Scan for the cell matching the given text and deliver its [X, Y] coordinate at center. 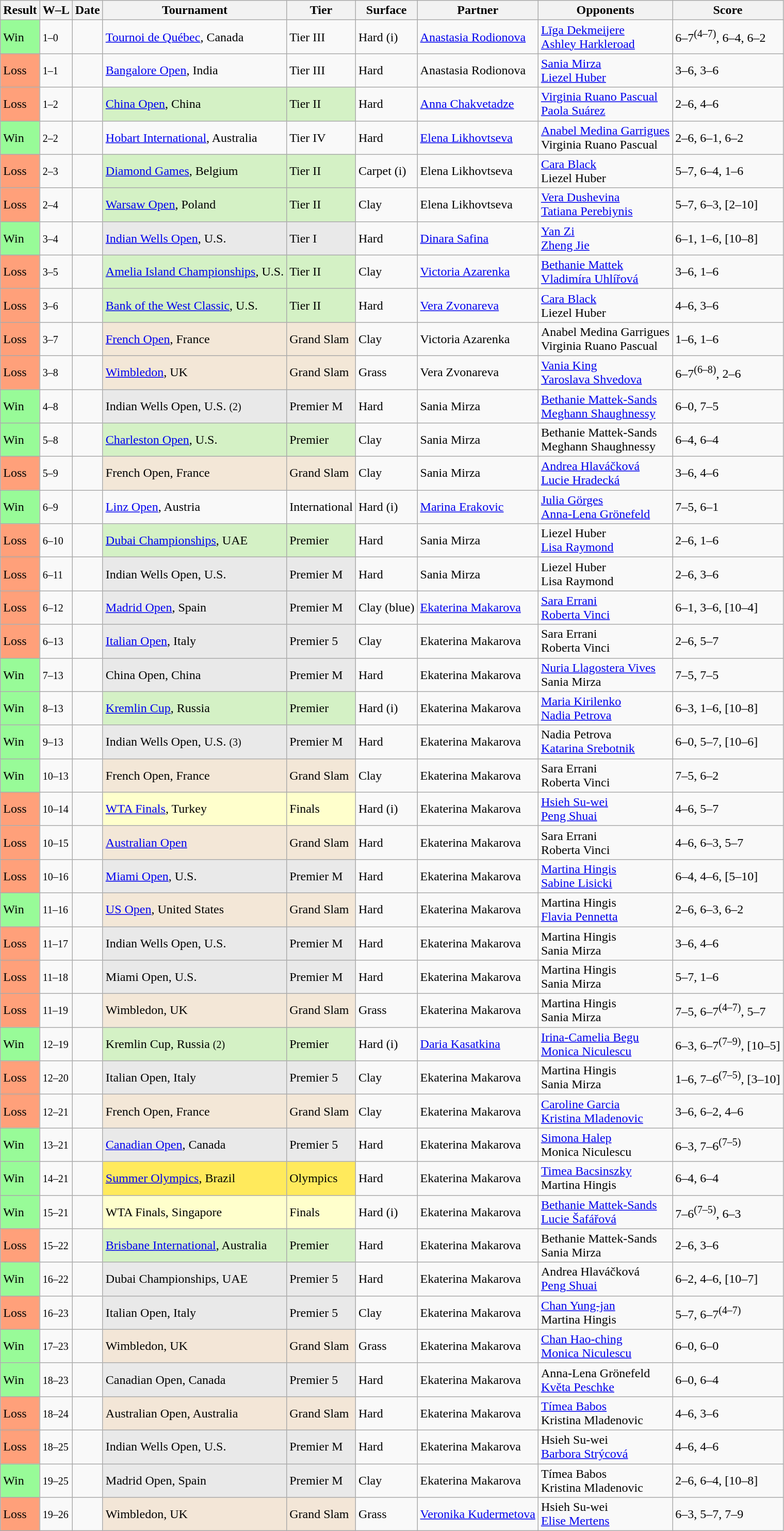
4–6, 4–6 [728, 1447]
6–3, 7–6(7–5) [728, 1145]
15–21 [56, 1212]
Caroline Garcia Kristina Mladenovic [605, 1111]
5–7, 6–4, 1–6 [728, 171]
Virginia Ruano Pascual Paola Suárez [605, 104]
11–17 [56, 943]
Bangalore Open, India [194, 70]
Yan Zi Zheng Jie [605, 238]
6–0, 7–5 [728, 406]
2–2 [56, 137]
11–16 [56, 909]
Partner [478, 10]
6–3, 5–7, 7–9 [728, 1514]
6–3, 6–7(7–9), [10–5] [728, 1044]
Martina Hingis Sabine Lisicki [605, 876]
Hsieh Su-wei Elise Mertens [605, 1514]
Kremlin Cup, Russia [194, 708]
1–0 [56, 37]
3–4 [56, 238]
US Open, United States [194, 909]
Linz Open, Austria [194, 507]
4–6, 5–7 [728, 809]
6–2, 4–6, [10–7] [728, 1279]
Maria Kirilenko Nadia Petrova [605, 708]
Indian Wells Open, U.S. (3) [194, 742]
7–5, 6–7(4–7), 5–7 [728, 1010]
7–5, 7–5 [728, 675]
Līga Dekmeijere Ashley Harkleroad [605, 37]
6–4, 4–6, [5–10] [728, 876]
5–9 [56, 474]
13–21 [56, 1145]
Hsieh Su-wei Barbora Strýcová [605, 1447]
5–7, 1–6 [728, 977]
6–7(6–8), 2–6 [728, 373]
Bethanie Mattek-Sands Lucie Šafářová [605, 1212]
10–16 [56, 876]
Daria Kasatkina [478, 1044]
10–15 [56, 842]
Andrea Hlaváčková Peng Shuai [605, 1279]
Warsaw Open, Poland [194, 204]
6–1, 1–6, [10–8] [728, 238]
16–23 [56, 1313]
Irina-Camelia Begu Monica Niculescu [605, 1044]
15–22 [56, 1246]
12–19 [56, 1044]
17–23 [56, 1346]
International [321, 507]
7–6(7–5), 6–3 [728, 1212]
Sania Mirza Liezel Huber [605, 70]
5–8 [56, 440]
Veronika Kudermetova [478, 1514]
6–1, 3–6, [10–4] [728, 608]
Chan Yung-jan Martina Hingis [605, 1313]
5–7, 6–3, [2–10] [728, 204]
Timea Bacsinszky Martina Hingis [605, 1179]
6–12 [56, 608]
W–L [56, 10]
6–0, 6–4 [728, 1380]
7–13 [56, 675]
2–4 [56, 204]
3–8 [56, 373]
WTA Finals, Turkey [194, 809]
Anna-Lena Grönefeld Květa Peschke [605, 1380]
2–6, 6–3, 6–2 [728, 909]
Dinara Safina [478, 238]
Indian Wells Open, U.S. (2) [194, 406]
Amelia Island Championships, U.S. [194, 271]
3–5 [56, 271]
5–7, 6–7(4–7) [728, 1313]
6–9 [56, 507]
Julia Görges Anna-Lena Grönefeld [605, 507]
Andrea Hlaváčková Lucie Hradecká [605, 474]
19–26 [56, 1514]
Marina Erakovic [478, 507]
Tier I [321, 238]
Bethanie Mattek-Sands Sania Mirza [605, 1246]
2–6, 5–7 [728, 641]
Hsieh Su-wei Peng Shuai [605, 809]
Olympics [321, 1179]
Carpet (i) [386, 171]
3–6 [56, 305]
12–20 [56, 1077]
3–7 [56, 339]
8–13 [56, 708]
Score [728, 10]
Brisbane International, Australia [194, 1246]
6–13 [56, 641]
2–3 [56, 171]
1–6, 7–6(7–5), [3–10] [728, 1077]
Surface [386, 10]
6–0, 5–7, [10–6] [728, 742]
Simona Halep Monica Niculescu [605, 1145]
1–1 [56, 70]
Martina Hingis Flavia Pennetta [605, 909]
18–23 [56, 1380]
Tier [321, 10]
Nadia Petrova Katarina Srebotnik [605, 742]
Nuria Llagostera Vives Sania Mirza [605, 675]
Vera Dushevina Tatiana Perebiynis [605, 204]
Date [88, 10]
Anna Chakvetadze [478, 104]
11–19 [56, 1010]
Vania King Yaroslava Shvedova [605, 373]
19–25 [56, 1480]
Tournoi de Québec, Canada [194, 37]
Bank of the West Classic, U.S. [194, 305]
12–21 [56, 1111]
3–6, 3–6 [728, 70]
Result [20, 10]
Summer Olympics, Brazil [194, 1179]
1–2 [56, 104]
WTA Finals, Singapore [194, 1212]
11–18 [56, 977]
7–5, 6–1 [728, 507]
Diamond Games, Belgium [194, 171]
Tournament [194, 10]
3–6, 1–6 [728, 271]
Tier IV [321, 137]
Bethanie Mattek Vladimíra Uhlířová [605, 271]
6–3, 1–6, [10–8] [728, 708]
14–21 [56, 1179]
1–6, 1–6 [728, 339]
6–7(4–7), 6–4, 6–2 [728, 37]
Clay (blue) [386, 608]
10–13 [56, 775]
2–6, 1–6 [728, 541]
Chan Hao-ching Monica Niculescu [605, 1346]
6–10 [56, 541]
7–5, 6–2 [728, 775]
16–22 [56, 1279]
Australian Open [194, 842]
4–8 [56, 406]
3–6, 6–2, 4–6 [728, 1111]
10–14 [56, 809]
2–6, 6–4, [10–8] [728, 1480]
2–6, 4–6 [728, 104]
18–24 [56, 1413]
6–11 [56, 574]
Opponents [605, 10]
6–0, 6–0 [728, 1346]
Australian Open, Australia [194, 1413]
Charleston Open, U.S. [194, 440]
18–25 [56, 1447]
Kremlin Cup, Russia (2) [194, 1044]
2–6, 6–1, 6–2 [728, 137]
4–6, 6–3, 5–7 [728, 842]
9–13 [56, 742]
Hobart International, Australia [194, 137]
